Return the [x, y] coordinate for the center point of the cell that contains the specified text.  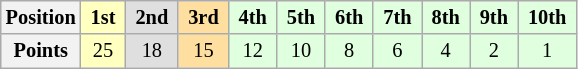
6th [349, 17]
8 [349, 51]
12 [253, 51]
2nd [152, 17]
18 [152, 51]
25 [104, 51]
Position [41, 17]
5th [301, 17]
3rd [203, 17]
7th [397, 17]
Points [41, 51]
8th [446, 17]
1 [547, 51]
15 [203, 51]
1st [104, 17]
9th [494, 17]
10th [547, 17]
10 [301, 51]
6 [397, 51]
4 [446, 51]
2 [494, 51]
4th [253, 17]
